Capture the cell that displays the provided text and extract its [x, y] central coordinate. 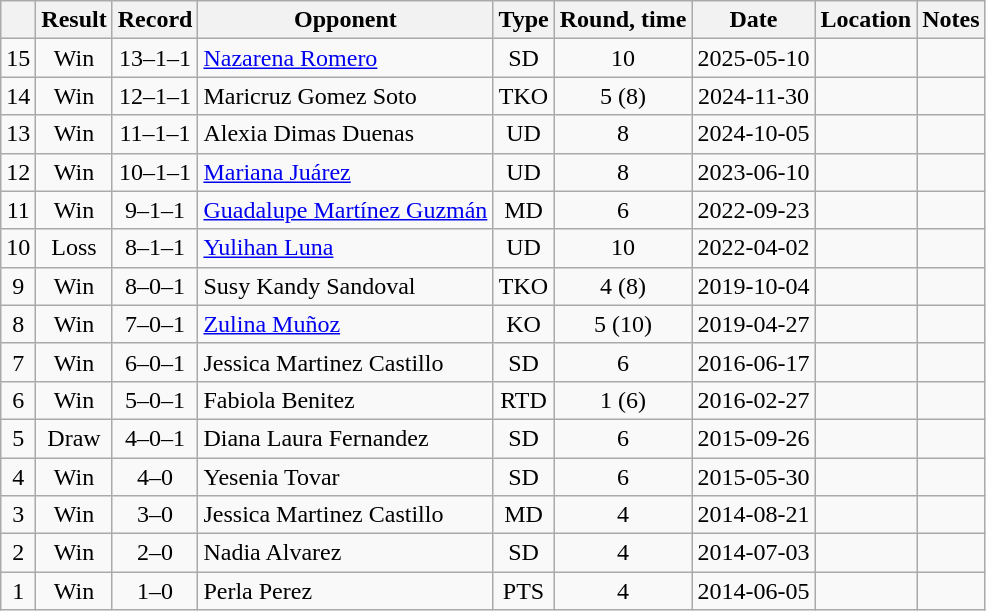
Notes [951, 20]
3–0 [155, 515]
2019-10-04 [754, 286]
2024-10-05 [754, 134]
RTD [524, 400]
2 [18, 553]
Record [155, 20]
2022-09-23 [754, 210]
Type [524, 20]
2–0 [155, 553]
12 [18, 172]
7–0–1 [155, 324]
PTS [524, 591]
2015-05-30 [754, 477]
4–0–1 [155, 438]
Round, time [623, 20]
11 [18, 210]
13 [18, 134]
Opponent [346, 20]
11–1–1 [155, 134]
2014-08-21 [754, 515]
Result [74, 20]
2024-11-30 [754, 96]
5–0–1 [155, 400]
KO [524, 324]
12–1–1 [155, 96]
7 [18, 362]
13–1–1 [155, 58]
Zulina Muñoz [346, 324]
3 [18, 515]
Yesenia Tovar [346, 477]
6–0–1 [155, 362]
2016-06-17 [754, 362]
Draw [74, 438]
9–1–1 [155, 210]
Guadalupe Martínez Guzmán [346, 210]
Yulihan Luna [346, 248]
9 [18, 286]
Loss [74, 248]
2016-02-27 [754, 400]
1 [18, 591]
Alexia Dimas Duenas [346, 134]
10–1–1 [155, 172]
Diana Laura Fernandez [346, 438]
2022-04-02 [754, 248]
4 (8) [623, 286]
Nadia Alvarez [346, 553]
5 [18, 438]
Susy Kandy Sandoval [346, 286]
Perla Perez [346, 591]
1–0 [155, 591]
Mariana Juárez [346, 172]
8–1–1 [155, 248]
2015-09-26 [754, 438]
4–0 [155, 477]
2023-06-10 [754, 172]
15 [18, 58]
14 [18, 96]
5 (10) [623, 324]
Fabiola Benitez [346, 400]
5 (8) [623, 96]
1 (6) [623, 400]
Location [866, 20]
Maricruz Gomez Soto [346, 96]
Date [754, 20]
2019-04-27 [754, 324]
2025-05-10 [754, 58]
8–0–1 [155, 286]
2014-07-03 [754, 553]
2014-06-05 [754, 591]
Nazarena Romero [346, 58]
